Extract the [X, Y] coordinate from the center of the cell holding the provided text.  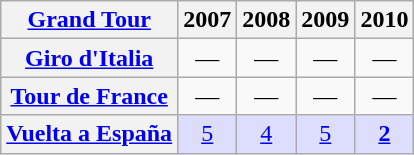
2 [384, 134]
Giro d'Italia [90, 58]
Vuelta a España [90, 134]
Grand Tour [90, 20]
2007 [208, 20]
2008 [266, 20]
2010 [384, 20]
Tour de France [90, 96]
2009 [326, 20]
4 [266, 134]
